Provide the [x, y] coordinate of the cell's center where the given text is located.  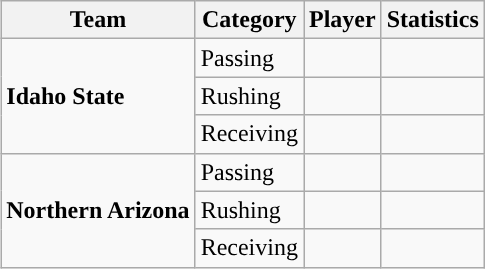
Northern Arizona [98, 210]
Idaho State [98, 96]
Category [249, 20]
Player [343, 20]
Team [98, 20]
Statistics [432, 20]
